Extract the (x, y) coordinate from the center of the cell holding the provided text.  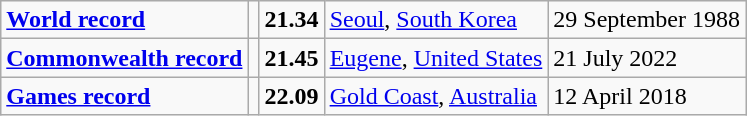
21 July 2022 (647, 58)
21.45 (292, 58)
29 September 1988 (647, 20)
22.09 (292, 96)
Games record (124, 96)
World record (124, 20)
12 April 2018 (647, 96)
Gold Coast, Australia (436, 96)
Commonwealth record (124, 58)
21.34 (292, 20)
Seoul, South Korea (436, 20)
Eugene, United States (436, 58)
